Pinpoint the cell where the given text exists, returning its (X, Y) midpoint coordinate. 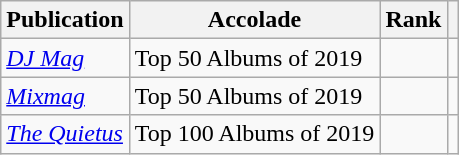
DJ Mag (65, 58)
Publication (65, 20)
Mixmag (65, 96)
The Quietus (65, 134)
Top 100 Albums of 2019 (254, 134)
Accolade (254, 20)
Rank (414, 20)
